Output the (X, Y) coordinate of the center of the cell containing the given text.  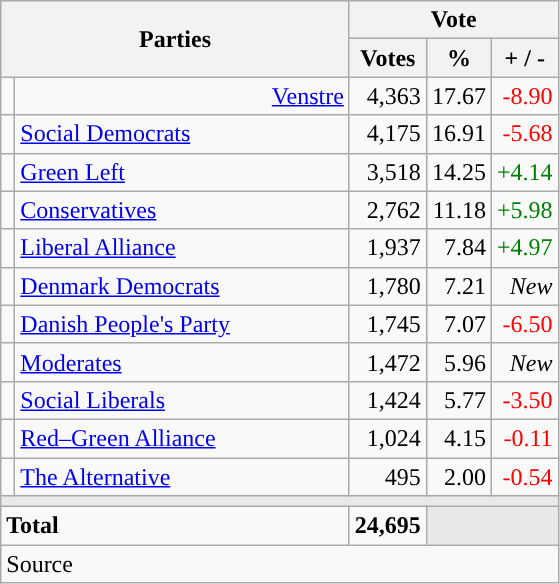
-8.90 (524, 96)
1,024 (388, 438)
Total (176, 526)
2,762 (388, 210)
24,695 (388, 526)
17.67 (458, 96)
1,780 (388, 286)
-3.50 (524, 400)
The Alternative (182, 477)
14.25 (458, 172)
-6.50 (524, 324)
16.91 (458, 134)
Parties (176, 39)
1,937 (388, 248)
1,472 (388, 362)
+4.97 (524, 248)
Source (280, 564)
Liberal Alliance (182, 248)
Venstre (182, 96)
4,363 (388, 96)
Vote (454, 20)
Green Left (182, 172)
Red–Green Alliance (182, 438)
495 (388, 477)
-5.68 (524, 134)
7.21 (458, 286)
-0.11 (524, 438)
Social Liberals (182, 400)
3,518 (388, 172)
11.18 (458, 210)
7.84 (458, 248)
5.77 (458, 400)
+5.98 (524, 210)
1,745 (388, 324)
7.07 (458, 324)
4,175 (388, 134)
Moderates (182, 362)
Denmark Democrats (182, 286)
4.15 (458, 438)
Conservatives (182, 210)
Votes (388, 58)
2.00 (458, 477)
Danish People's Party (182, 324)
5.96 (458, 362)
-0.54 (524, 477)
1,424 (388, 400)
+4.14 (524, 172)
+ / - (524, 58)
Social Democrats (182, 134)
% (458, 58)
